Extract the (x, y) coordinate from the center of the cell holding the provided text.  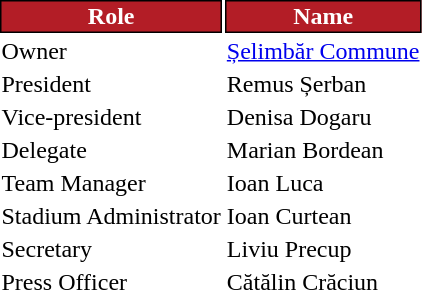
Liviu Precup (323, 249)
Marian Bordean (323, 150)
Remus Șerban (323, 84)
Vice-president (111, 117)
Șelimbăr Commune (323, 51)
Team Manager (111, 183)
President (111, 84)
Owner (111, 51)
Ioan Luca (323, 183)
Ioan Curtean (323, 216)
Secretary (111, 249)
Delegate (111, 150)
Name (323, 16)
Stadium Administrator (111, 216)
Denisa Dogaru (323, 117)
Role (111, 16)
